Output the [x, y] coordinate of the center of the cell containing the given text.  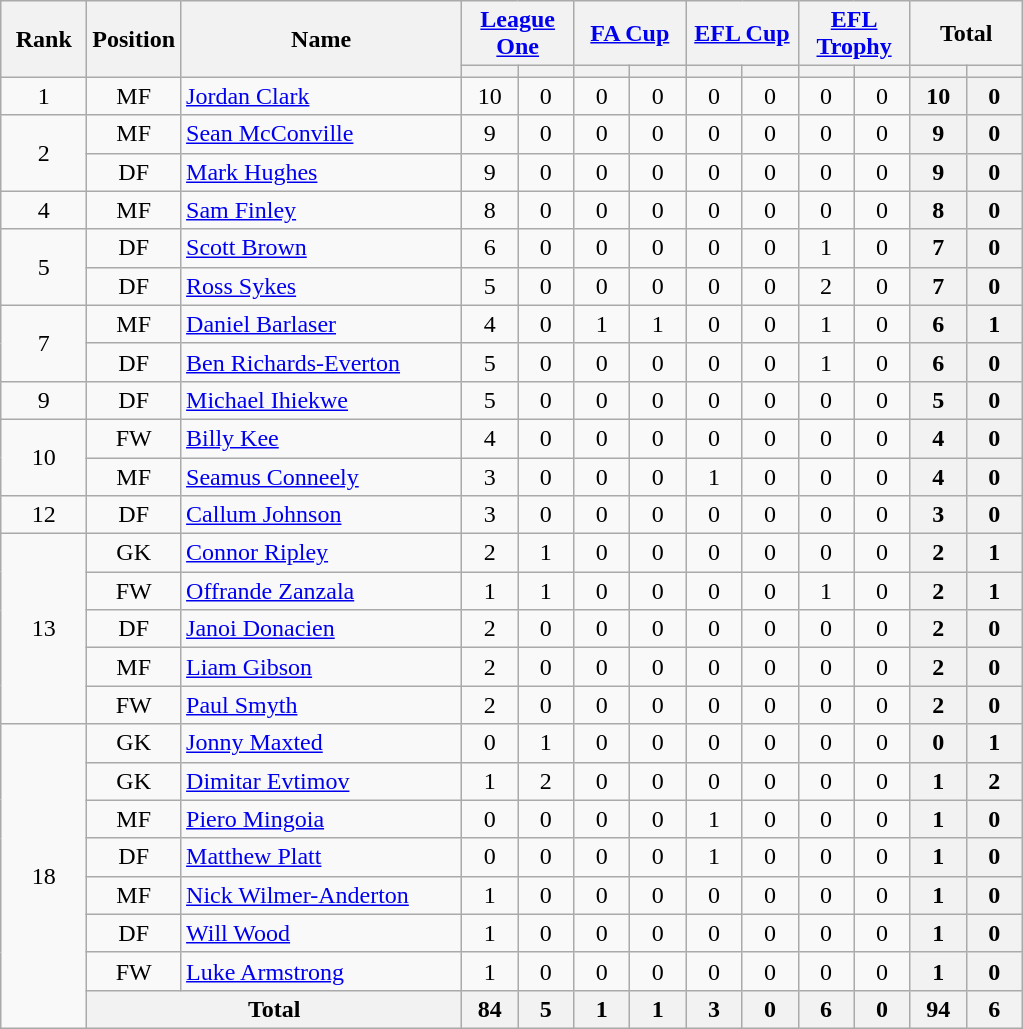
Janoi Donacien [322, 629]
84 [490, 1009]
Connor Ripley [322, 553]
Callum Johnson [322, 515]
Matthew Platt [322, 857]
Offrande Zanzala [322, 591]
Paul Smyth [322, 705]
Liam Gibson [322, 667]
Luke Armstrong [322, 971]
Will Wood [322, 933]
18 [44, 876]
EFL Trophy [854, 34]
EFL Cup [742, 34]
Ross Sykes [322, 286]
13 [44, 629]
Daniel Barlaser [322, 324]
Name [322, 39]
Sean McConville [322, 134]
Piero Mingoia [322, 819]
League One [518, 34]
Nick Wilmer-Anderton [322, 895]
Scott Brown [322, 248]
Jordan Clark [322, 96]
Billy Kee [322, 438]
Michael Ihiekwe [322, 400]
Ben Richards-Everton [322, 362]
FA Cup [630, 34]
Mark Hughes [322, 172]
Dimitar Evtimov [322, 781]
Sam Finley [322, 210]
Jonny Maxted [322, 743]
Rank [44, 39]
94 [938, 1009]
Position [134, 39]
12 [44, 515]
Seamus Conneely [322, 477]
